Determine the (x, y) coordinate at the center of the cell enclosing the given text.  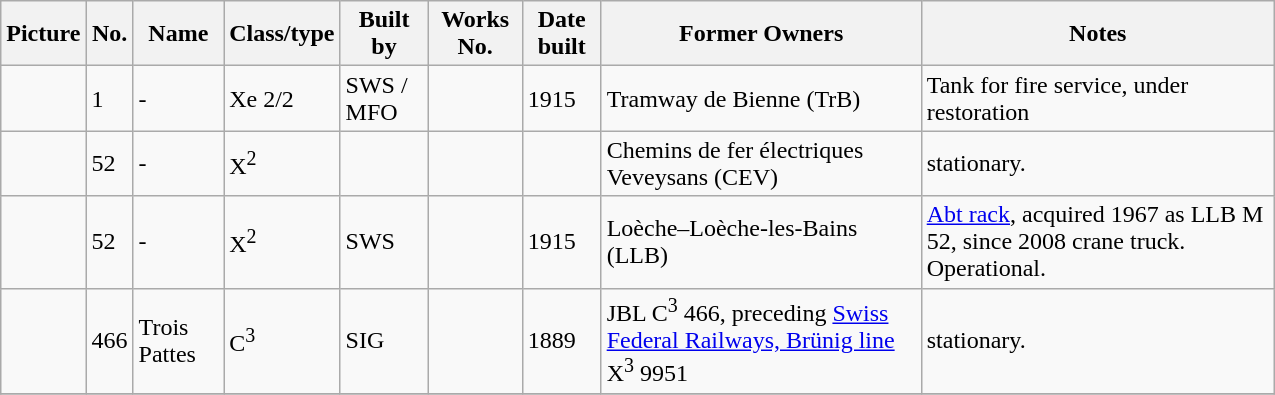
Picture (44, 34)
SIG (384, 340)
JBL C3 466, preceding Swiss Federal Railways, Brünig line X3 9951 (761, 340)
Built by (384, 34)
No. (110, 34)
Tank for fire service, under restoration (1098, 98)
SWS (384, 242)
Name (178, 34)
Trois Pattes (178, 340)
Chemins de fer électriques Veveysans (CEV) (761, 164)
Works No. (475, 34)
1 (110, 98)
Notes (1098, 34)
Class/type (282, 34)
SWS / MFO (384, 98)
Loèche–Loèche-les-Bains (LLB) (761, 242)
Xe 2/2 (282, 98)
1889 (562, 340)
C3 (282, 340)
Date built (562, 34)
Former Owners (761, 34)
466 (110, 340)
Abt rack, acquired 1967 as LLB M 52, since 2008 crane truck. Operational. (1098, 242)
Tramway de Bienne (TrB) (761, 98)
